Return [x, y] of the center of cell containing provided text 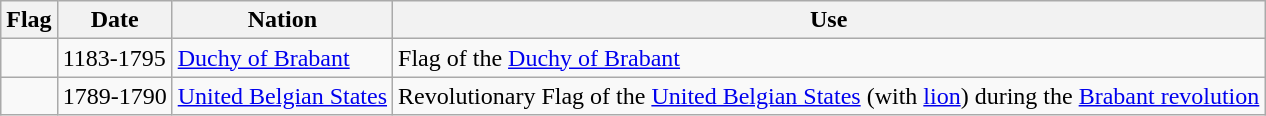
Duchy of Brabant [282, 58]
Flag [29, 20]
1789-1790 [114, 96]
Flag of the Duchy of Brabant [829, 58]
1183-1795 [114, 58]
Nation [282, 20]
Use [829, 20]
Date [114, 20]
United Belgian States [282, 96]
Revolutionary Flag of the United Belgian States (with lion) during the Brabant revolution [829, 96]
